Scan for the cell matching the given text and deliver its [x, y] coordinate at center. 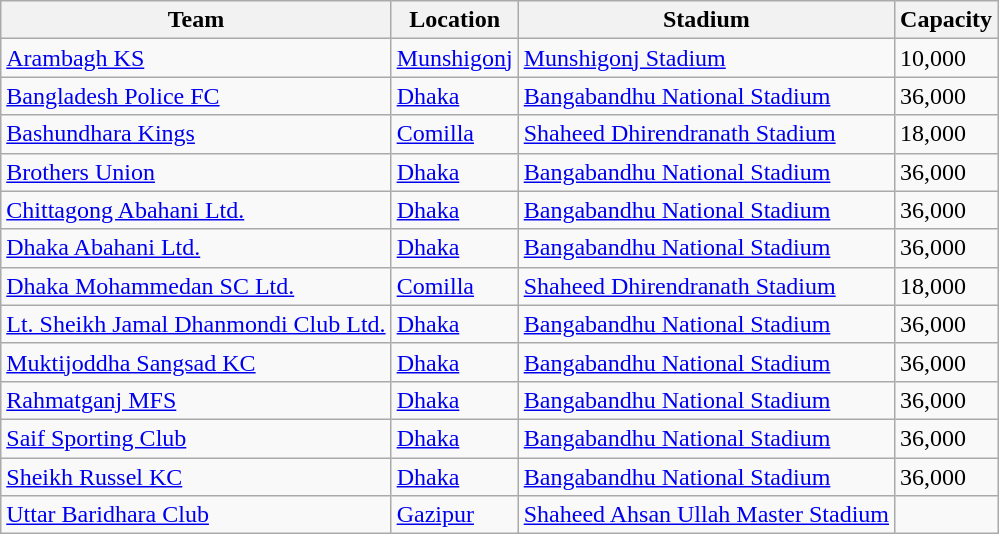
Saif Sporting Club [196, 438]
Team [196, 20]
Chittagong Abahani Ltd. [196, 210]
Munshigonj Stadium [706, 58]
Uttar Baridhara Club [196, 515]
Dhaka Mohammedan SC Ltd. [196, 286]
Brothers Union [196, 172]
Rahmatganj MFS [196, 400]
Munshigonj [454, 58]
Dhaka Abahani Ltd. [196, 248]
Gazipur [454, 515]
Bangladesh Police FC [196, 96]
Lt. Sheikh Jamal Dhanmondi Club Ltd. [196, 324]
Capacity [946, 20]
Location [454, 20]
Shaheed Ahsan Ullah Master Stadium [706, 515]
Arambagh KS [196, 58]
10,000 [946, 58]
Stadium [706, 20]
Muktijoddha Sangsad KC [196, 362]
Bashundhara Kings [196, 134]
Sheikh Russel KC [196, 477]
